Output the [x, y] coordinate of the center of the cell containing the given text.  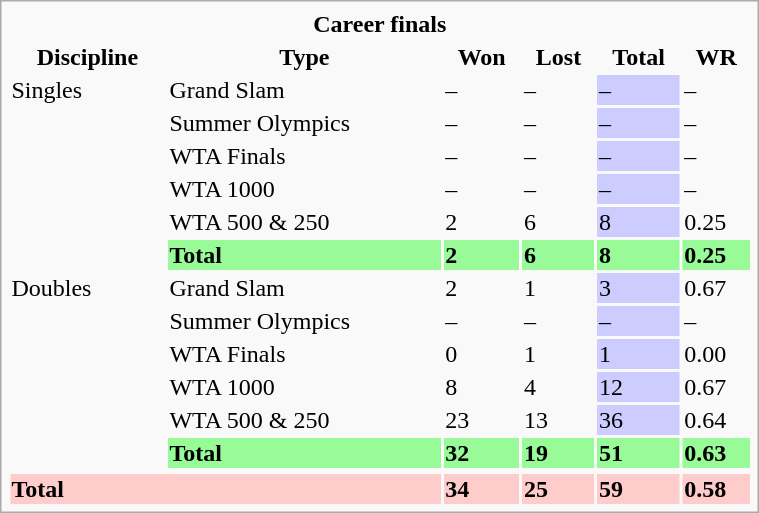
0 [482, 354]
Doubles [88, 370]
Discipline [88, 57]
51 [638, 453]
Won [482, 57]
19 [559, 453]
32 [482, 453]
WR [716, 57]
0.00 [716, 354]
Singles [88, 172]
59 [638, 489]
23 [482, 420]
3 [638, 288]
0.64 [716, 420]
12 [638, 387]
0.58 [716, 489]
36 [638, 420]
34 [482, 489]
4 [559, 387]
Type [304, 57]
0.63 [716, 453]
Career finals [380, 24]
Lost [559, 57]
25 [559, 489]
13 [559, 420]
